Identify which cell holds the provided text, then report its [x, y] central coordinate. 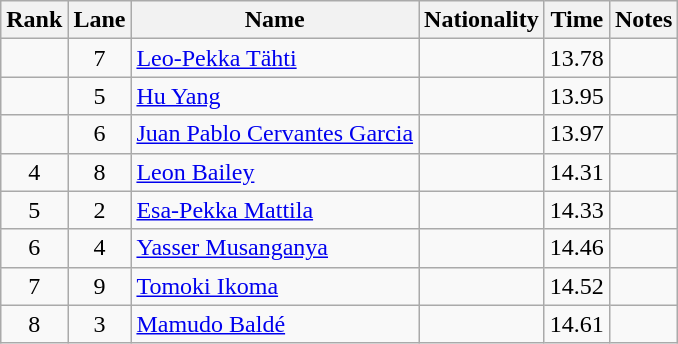
3 [100, 324]
Time [576, 20]
13.97 [576, 134]
14.52 [576, 286]
14.61 [576, 324]
14.33 [576, 210]
14.46 [576, 248]
Leon Bailey [275, 172]
Rank [34, 20]
Leo-Pekka Tähti [275, 58]
13.78 [576, 58]
13.95 [576, 96]
2 [100, 210]
Lane [100, 20]
14.31 [576, 172]
Nationality [482, 20]
Name [275, 20]
Tomoki Ikoma [275, 286]
Esa-Pekka Mattila [275, 210]
Juan Pablo Cervantes Garcia [275, 134]
Notes [643, 20]
9 [100, 286]
Yasser Musanganya [275, 248]
Mamudo Baldé [275, 324]
Hu Yang [275, 96]
